Locate the cell with the specified text and output its (x, y) center coordinate. 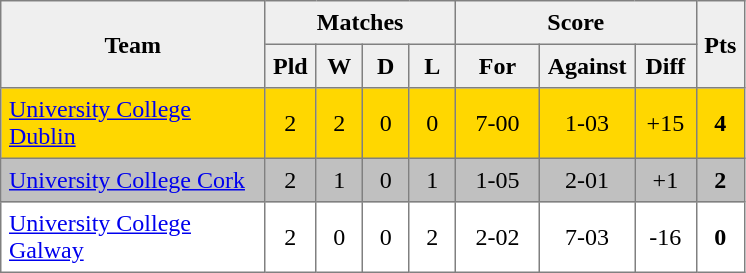
-16 (666, 237)
2-02 (497, 237)
1-03 (586, 123)
Pld (290, 66)
For (497, 66)
University College Galway (133, 237)
1-05 (497, 180)
+1 (666, 180)
Matches (360, 23)
Team (133, 44)
Pts (720, 44)
W (339, 66)
+15 (666, 123)
Diff (666, 66)
7-03 (586, 237)
Score (576, 23)
L (432, 66)
University College Dublin (133, 123)
4 (720, 123)
2-01 (586, 180)
7-00 (497, 123)
Against (586, 66)
D (385, 66)
University College Cork (133, 180)
